Determine the (x, y) coordinate at the center of the cell enclosing the given text.  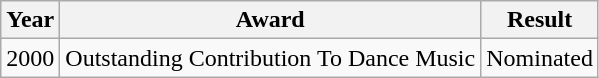
Award (270, 20)
2000 (30, 58)
Result (540, 20)
Outstanding Contribution To Dance Music (270, 58)
Year (30, 20)
Nominated (540, 58)
